Locate the cell with the specified text and output its [x, y] center coordinate. 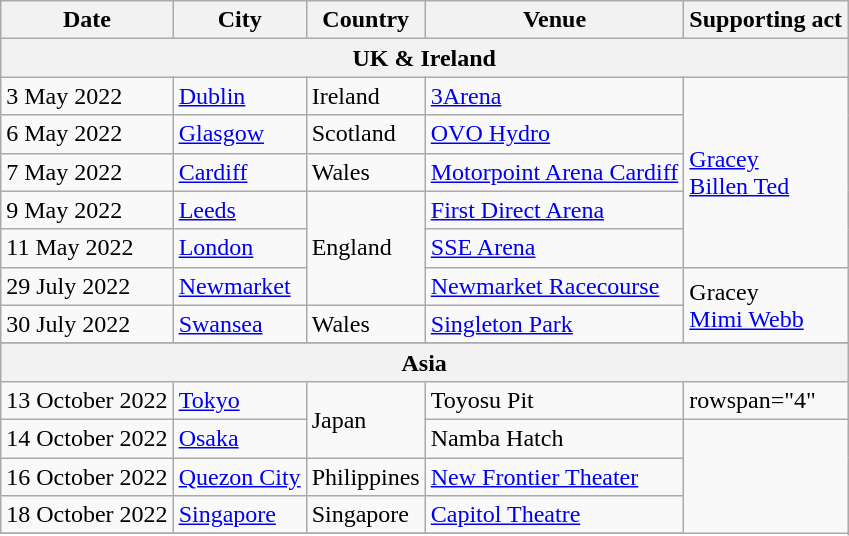
Philippines [366, 477]
First Direct Arena [554, 210]
OVO Hydro [554, 134]
Namba Hatch [554, 438]
Supporting act [766, 20]
Scotland [366, 134]
Singleton Park [554, 324]
Venue [554, 20]
Country [366, 20]
13 October 2022 [87, 400]
3Arena [554, 96]
London [240, 248]
Cardiff [240, 172]
14 October 2022 [87, 438]
11 May 2022 [87, 248]
16 October 2022 [87, 477]
Dublin [240, 96]
Glasgow [240, 134]
Ireland [366, 96]
6 May 2022 [87, 134]
9 May 2022 [87, 210]
New Frontier Theater [554, 477]
Swansea [240, 324]
Date [87, 20]
Capitol Theatre [554, 515]
7 May 2022 [87, 172]
Newmarket Racecourse [554, 286]
City [240, 20]
rowspan="4" [766, 400]
Toyosu Pit [554, 400]
Leeds [240, 210]
29 July 2022 [87, 286]
GraceyBillen Ted [766, 172]
Motorpoint Arena Cardiff [554, 172]
Quezon City [240, 477]
Japan [366, 419]
30 July 2022 [87, 324]
18 October 2022 [87, 515]
Osaka [240, 438]
Asia [424, 362]
UK & Ireland [424, 58]
SSE Arena [554, 248]
3 May 2022 [87, 96]
Tokyo [240, 400]
Newmarket [240, 286]
England [366, 248]
GraceyMimi Webb [766, 305]
